Locate the cell with the specified text and output its [X, Y] center coordinate. 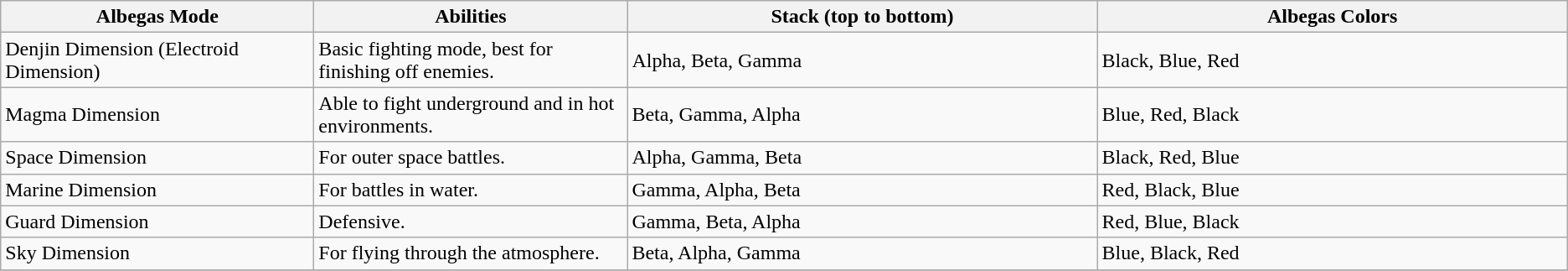
Magma Dimension [157, 114]
Sky Dimension [157, 253]
For outer space battles. [471, 158]
Marine Dimension [157, 190]
Albegas Colors [1332, 17]
Basic fighting mode, best for finishing off enemies. [471, 60]
Black, Blue, Red [1332, 60]
Defensive. [471, 221]
Denjin Dimension (Electroid Dimension) [157, 60]
Red, Black, Blue [1332, 190]
Red, Blue, Black [1332, 221]
Abilities [471, 17]
Albegas Mode [157, 17]
Alpha, Gamma, Beta [863, 158]
Able to fight underground and in hot environments. [471, 114]
Black, Red, Blue [1332, 158]
Space Dimension [157, 158]
Alpha, Beta, Gamma [863, 60]
Gamma, Alpha, Beta [863, 190]
Beta, Alpha, Gamma [863, 253]
For flying through the atmosphere. [471, 253]
Gamma, Beta, Alpha [863, 221]
Stack (top to bottom) [863, 17]
Blue, Black, Red [1332, 253]
Guard Dimension [157, 221]
For battles in water. [471, 190]
Blue, Red, Black [1332, 114]
Beta, Gamma, Alpha [863, 114]
